Extract the [X, Y] coordinate from the center of the cell holding the provided text.  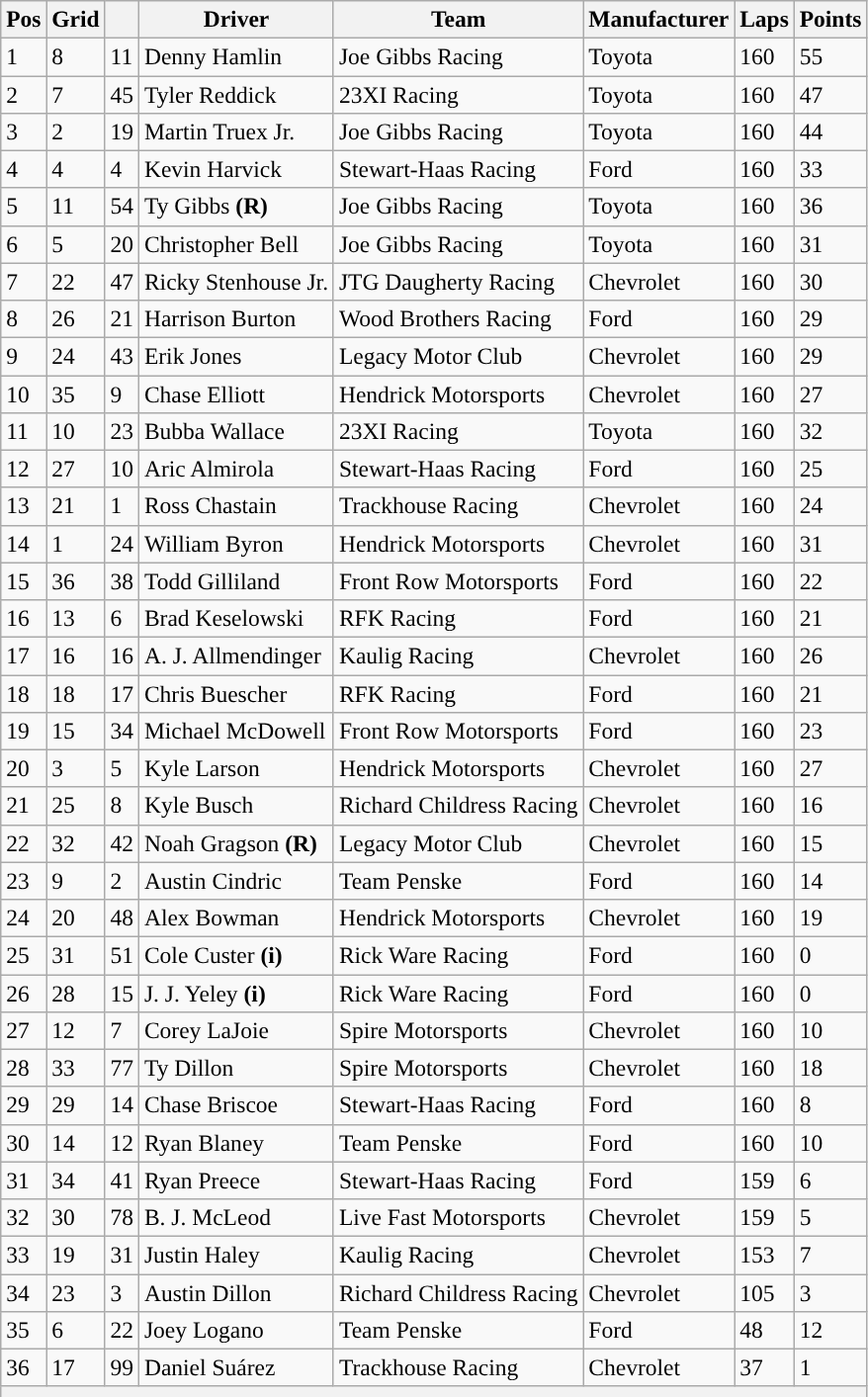
Manufacturer [658, 19]
Austin Cindric [235, 881]
Kevin Harvick [235, 169]
Corey LaJoie [235, 1030]
Points [830, 19]
Austin Dillon [235, 1292]
42 [122, 843]
37 [765, 1367]
Ty Gibbs (R) [235, 207]
44 [830, 131]
Denny Hamlin [235, 56]
J. J. Yeley (i) [235, 993]
Joey Logano [235, 1330]
Driver [235, 19]
Kyle Busch [235, 806]
Harrison Burton [235, 318]
Brad Keselowski [235, 618]
Pos [24, 19]
Ryan Preece [235, 1180]
Chase Briscoe [235, 1105]
105 [765, 1292]
Erik Jones [235, 356]
Ricky Stenhouse Jr. [235, 282]
Aric Almirola [235, 469]
B. J. McLeod [235, 1217]
Alex Bowman [235, 917]
Ross Chastain [235, 506]
43 [122, 356]
Laps [765, 19]
Christopher Bell [235, 244]
Kyle Larson [235, 768]
Cole Custer (i) [235, 955]
153 [765, 1255]
78 [122, 1217]
54 [122, 207]
Grid [75, 19]
Team [458, 19]
Todd Gilliland [235, 581]
Wood Brothers Racing [458, 318]
Noah Gragson (R) [235, 843]
A. J. Allmendinger [235, 655]
38 [122, 581]
41 [122, 1180]
Martin Truex Jr. [235, 131]
Live Fast Motorsports [458, 1217]
45 [122, 94]
Michael McDowell [235, 731]
JTG Daugherty Racing [458, 282]
Chris Buescher [235, 693]
Ty Dillon [235, 1068]
51 [122, 955]
Ryan Blaney [235, 1143]
99 [122, 1367]
77 [122, 1068]
Bubba Wallace [235, 431]
Justin Haley [235, 1255]
William Byron [235, 544]
Tyler Reddick [235, 94]
Daniel Suárez [235, 1367]
55 [830, 56]
Chase Elliott [235, 393]
